Provide the (X, Y) coordinate of the cell's center where the given text is located.  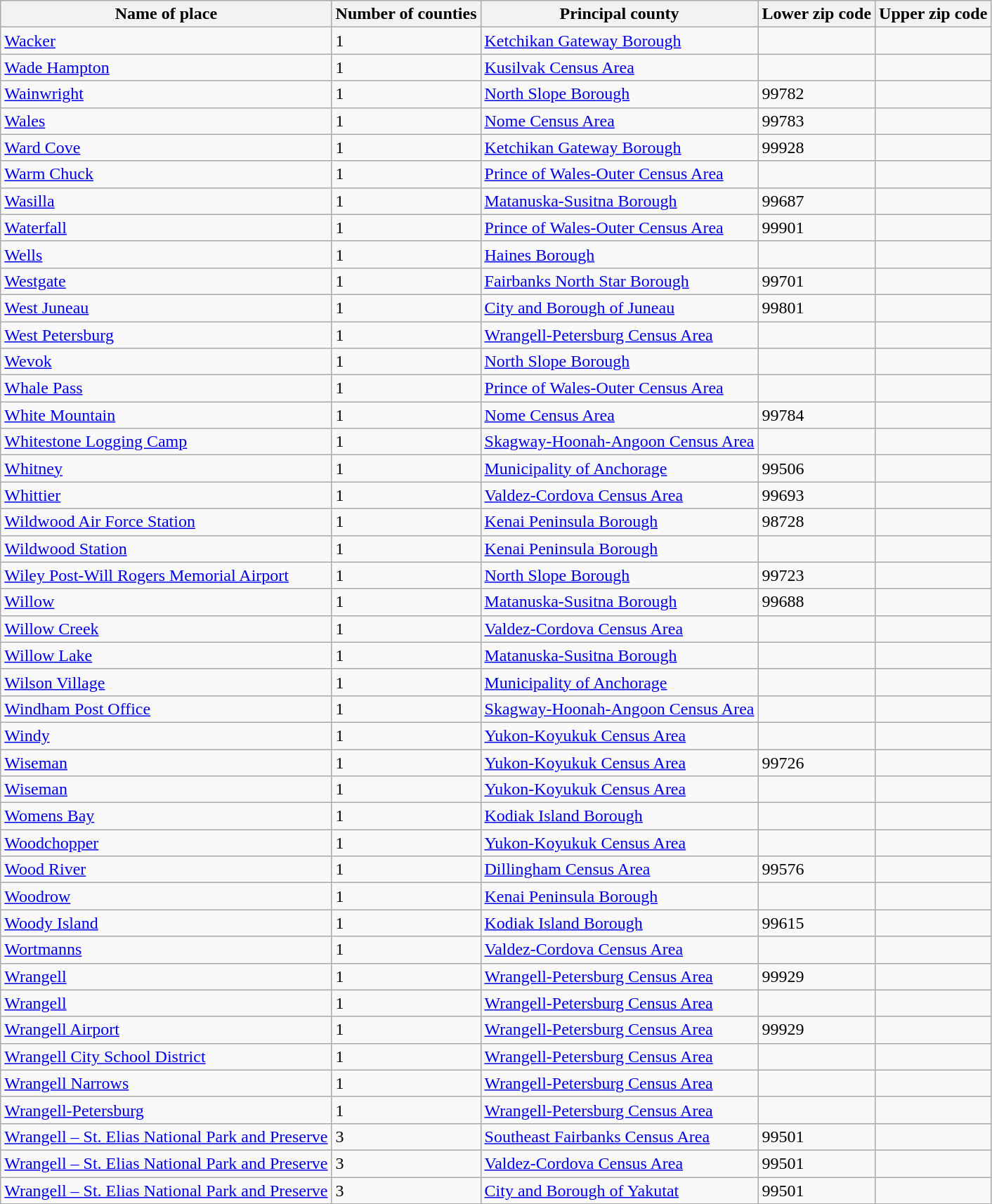
City and Borough of Juneau (620, 308)
Whale Pass (166, 388)
Wortmanns (166, 950)
Wade Hampton (166, 67)
99726 (816, 762)
Wildwood Air Force Station (166, 522)
City and Borough of Yakutat (620, 1191)
Wrangell Narrows (166, 1083)
Windy (166, 735)
Upper zip code (933, 14)
Wrangell City School District (166, 1056)
Wainwright (166, 94)
Willow (166, 602)
Haines Borough (620, 254)
99901 (816, 228)
99784 (816, 415)
98728 (816, 522)
Fairbanks North Star Borough (620, 281)
Woody Island (166, 923)
Number of counties (406, 14)
Principal county (620, 14)
99693 (816, 495)
Windham Post Office (166, 709)
99576 (816, 870)
Wacker (166, 41)
99687 (816, 201)
Kusilvak Census Area (620, 67)
Womens Bay (166, 816)
Lower zip code (816, 14)
Willow Lake (166, 655)
Wildwood Station (166, 549)
Whitney (166, 469)
Wevok (166, 362)
Willow Creek (166, 629)
99928 (816, 148)
Wasilla (166, 201)
99701 (816, 281)
Dillingham Census Area (620, 870)
Wales (166, 121)
Southeast Fairbanks Census Area (620, 1137)
Name of place (166, 14)
Wrangell Airport (166, 1030)
Ward Cove (166, 148)
Warm Chuck (166, 174)
Wilson Village (166, 682)
Waterfall (166, 228)
Woodchopper (166, 843)
99723 (816, 575)
West Petersburg (166, 335)
White Mountain (166, 415)
99506 (816, 469)
Woodrow (166, 896)
Wells (166, 254)
Whitestone Logging Camp (166, 442)
Whittier (166, 495)
Wrangell-Petersburg (166, 1110)
Wiley Post-Will Rogers Memorial Airport (166, 575)
99688 (816, 602)
Westgate (166, 281)
99801 (816, 308)
99615 (816, 923)
99782 (816, 94)
99783 (816, 121)
West Juneau (166, 308)
Wood River (166, 870)
